Detect which cell encompasses the target text, then output its (X, Y) center coordinate. 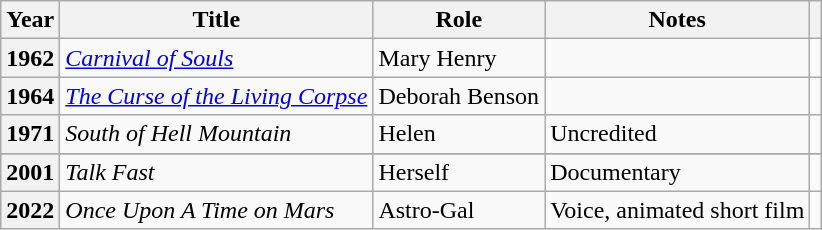
Documentary (678, 172)
Carnival of Souls (216, 58)
Once Upon A Time on Mars (216, 210)
Title (216, 20)
1962 (30, 58)
Deborah Benson (459, 96)
Helen (459, 134)
Voice, animated short film (678, 210)
Uncredited (678, 134)
1971 (30, 134)
South of Hell Mountain (216, 134)
The Curse of the Living Corpse (216, 96)
Herself (459, 172)
2001 (30, 172)
1964 (30, 96)
Mary Henry (459, 58)
Notes (678, 20)
Role (459, 20)
Astro-Gal (459, 210)
Year (30, 20)
Talk Fast (216, 172)
2022 (30, 210)
